Detect which cell encompasses the target text, then output its [x, y] center coordinate. 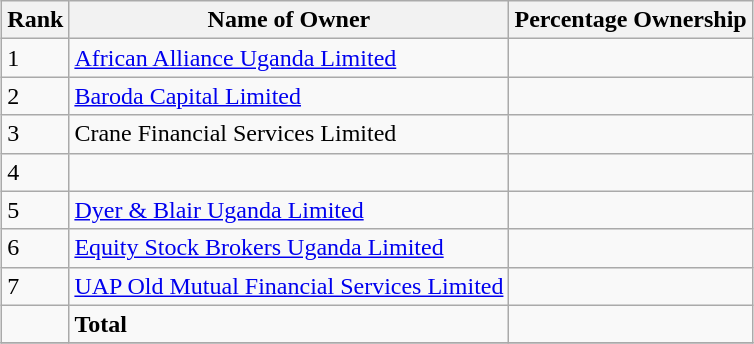
Rank [36, 20]
Name of Owner [289, 20]
6 [36, 248]
Equity Stock Brokers Uganda Limited [289, 248]
7 [36, 286]
2 [36, 96]
Baroda Capital Limited [289, 96]
Percentage Ownership [630, 20]
Crane Financial Services Limited [289, 134]
African Alliance Uganda Limited [289, 58]
1 [36, 58]
5 [36, 210]
4 [36, 172]
Dyer & Blair Uganda Limited [289, 210]
Total [289, 324]
UAP Old Mutual Financial Services Limited [289, 286]
3 [36, 134]
